Scan for the cell matching the given text and deliver its [X, Y] coordinate at center. 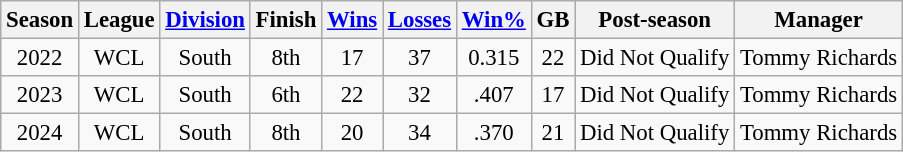
Losses [419, 20]
34 [419, 133]
6th [286, 95]
20 [352, 133]
37 [419, 58]
Win% [494, 20]
.370 [494, 133]
Division [205, 20]
2023 [40, 95]
Manager [819, 20]
32 [419, 95]
Post-season [655, 20]
21 [553, 133]
0.315 [494, 58]
Season [40, 20]
League [118, 20]
Finish [286, 20]
.407 [494, 95]
2022 [40, 58]
Wins [352, 20]
GB [553, 20]
2024 [40, 133]
